Provide the (X, Y) coordinate of the cell's center where the given text is located.  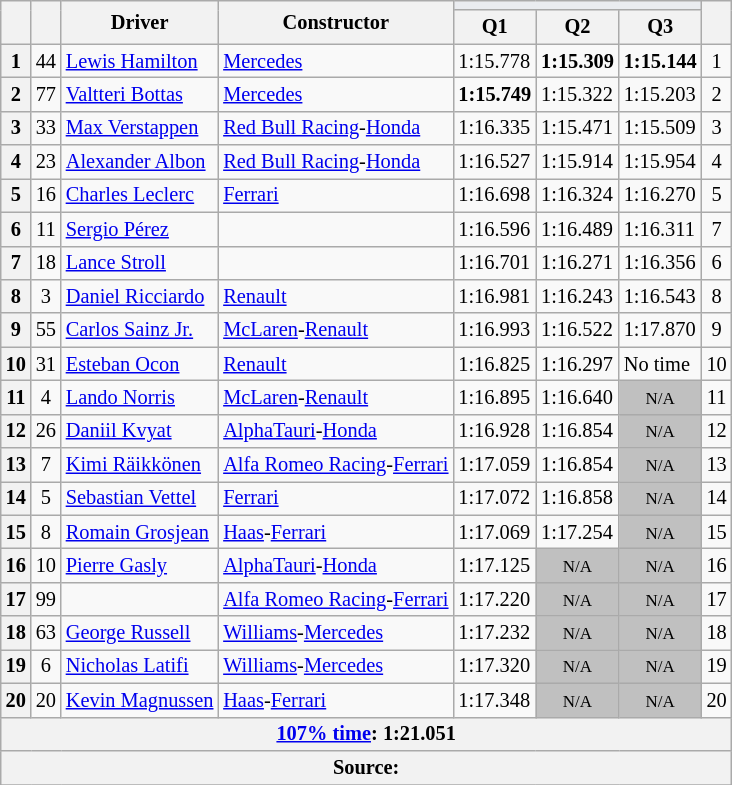
1:16.993 (494, 330)
63 (46, 633)
1:16.489 (578, 229)
1:16.297 (578, 364)
Constructor (336, 22)
George Russell (140, 633)
1:15.322 (578, 94)
1:16.324 (578, 195)
Q1 (494, 27)
Lance Stroll (140, 263)
Daniil Kvyat (140, 431)
1:17.220 (494, 599)
1:17.072 (494, 498)
1:17.320 (494, 666)
Kevin Magnussen (140, 700)
1:16.640 (578, 397)
1:15.509 (660, 128)
Source: (366, 767)
Pierre Gasly (140, 565)
1:15.309 (578, 61)
1:16.698 (494, 195)
Romain Grosjean (140, 532)
1:16.895 (494, 397)
1:17.125 (494, 565)
33 (46, 128)
1:15.914 (578, 162)
1:17.232 (494, 633)
1:16.356 (660, 263)
1:16.270 (660, 195)
77 (46, 94)
1:16.858 (578, 498)
99 (46, 599)
Esteban Ocon (140, 364)
1:16.522 (578, 330)
1:15.778 (494, 61)
Q3 (660, 27)
107% time: 1:21.051 (366, 734)
Alexander Albon (140, 162)
1:17.348 (494, 700)
23 (46, 162)
31 (46, 364)
Driver (140, 22)
1:17.069 (494, 532)
1:16.701 (494, 263)
Max Verstappen (140, 128)
1:16.527 (494, 162)
1:15.203 (660, 94)
55 (46, 330)
1:16.543 (660, 296)
Nicholas Latifi (140, 666)
44 (46, 61)
1:17.254 (578, 532)
Sebastian Vettel (140, 498)
1:16.596 (494, 229)
No time (660, 364)
1:16.311 (660, 229)
Carlos Sainz Jr. (140, 330)
1:17.870 (660, 330)
1:17.059 (494, 465)
1:16.928 (494, 431)
1:15.471 (578, 128)
Lando Norris (140, 397)
Daniel Ricciardo (140, 296)
Valtteri Bottas (140, 94)
26 (46, 431)
1:16.981 (494, 296)
Lewis Hamilton (140, 61)
1:16.271 (578, 263)
Q2 (578, 27)
Sergio Pérez (140, 229)
1:16.243 (578, 296)
1:16.335 (494, 128)
Kimi Räikkönen (140, 465)
1:16.825 (494, 364)
1:15.954 (660, 162)
1:15.144 (660, 61)
Charles Leclerc (140, 195)
1:15.749 (494, 94)
